Locate the cell with the specified text and output its (X, Y) center coordinate. 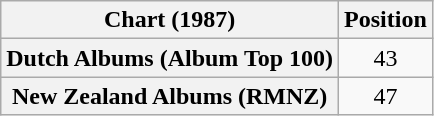
Chart (1987) (170, 20)
New Zealand Albums (RMNZ) (170, 96)
43 (386, 58)
47 (386, 96)
Position (386, 20)
Dutch Albums (Album Top 100) (170, 58)
